Return the [x, y] coordinate for the center point of the cell that contains the specified text.  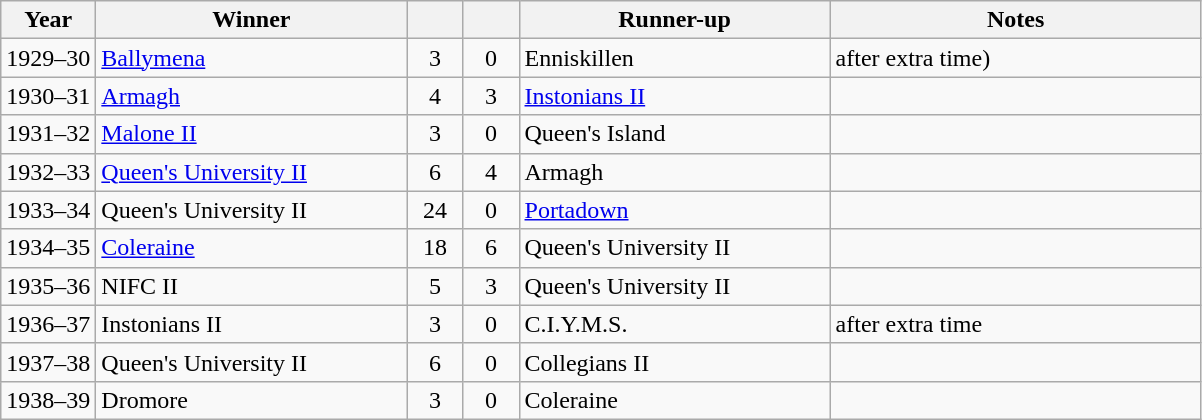
1930–31 [48, 96]
1936–37 [48, 324]
C.I.Y.M.S. [674, 324]
NIFC II [252, 286]
1933–34 [48, 210]
1931–32 [48, 134]
Ballymena [252, 58]
1935–36 [48, 286]
Enniskillen [674, 58]
Collegians II [674, 362]
1938–39 [48, 400]
Portadown [674, 210]
24 [435, 210]
after extra time) [1016, 58]
1937–38 [48, 362]
Runner-up [674, 20]
after extra time [1016, 324]
Winner [252, 20]
5 [435, 286]
1932–33 [48, 172]
Notes [1016, 20]
Dromore [252, 400]
Malone II [252, 134]
Queen's Island [674, 134]
1934–35 [48, 248]
18 [435, 248]
Year [48, 20]
1929–30 [48, 58]
